From the cell containing the given text, extract its center point as (x, y) coordinate. 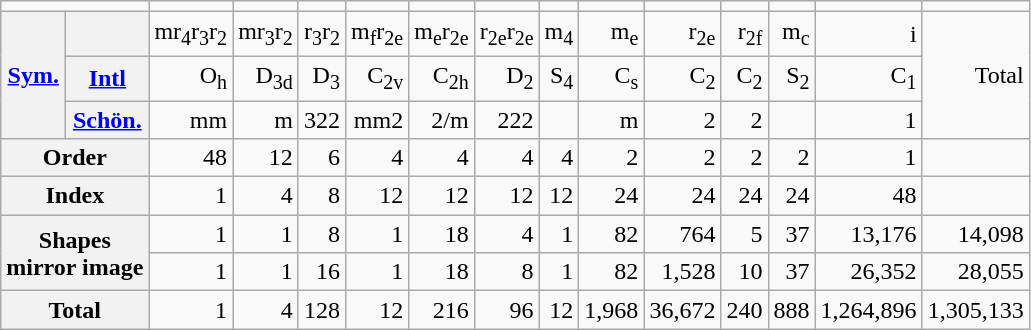
r3r2 (322, 34)
C2v (376, 78)
r2e (682, 34)
Schön. (108, 119)
mr3r2 (266, 34)
D3d (266, 78)
1,264,896 (868, 310)
r2f (744, 34)
Sym. (34, 76)
6 (322, 158)
mm (191, 119)
128 (322, 310)
1,968 (612, 310)
1,528 (682, 272)
C2h (442, 78)
322 (322, 119)
14,098 (976, 234)
1,305,133 (976, 310)
5 (744, 234)
m4 (559, 34)
222 (506, 119)
mm2 (376, 119)
28,055 (976, 272)
Index (75, 196)
Cs (612, 78)
D2 (506, 78)
216 (442, 310)
2/m (442, 119)
36,672 (682, 310)
me (612, 34)
Shapesmirror image (75, 253)
13,176 (868, 234)
r2er2e (506, 34)
mfr2e (376, 34)
C1 (868, 78)
mc (792, 34)
i (868, 34)
mr4r3r2 (191, 34)
240 (744, 310)
D3 (322, 78)
Oh (191, 78)
Order (75, 158)
mer2e (442, 34)
16 (322, 272)
S2 (792, 78)
96 (506, 310)
10 (744, 272)
S4 (559, 78)
888 (792, 310)
26,352 (868, 272)
764 (682, 234)
Intl (108, 78)
